Output the [x, y] coordinate of the center of the cell containing the given text.  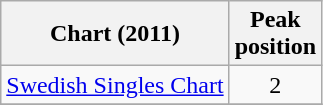
Peakposition [275, 34]
Chart (2011) [115, 34]
2 [275, 85]
Swedish Singles Chart [115, 85]
